Search for the cell housing the specified text and yield its [X, Y] center coordinate. 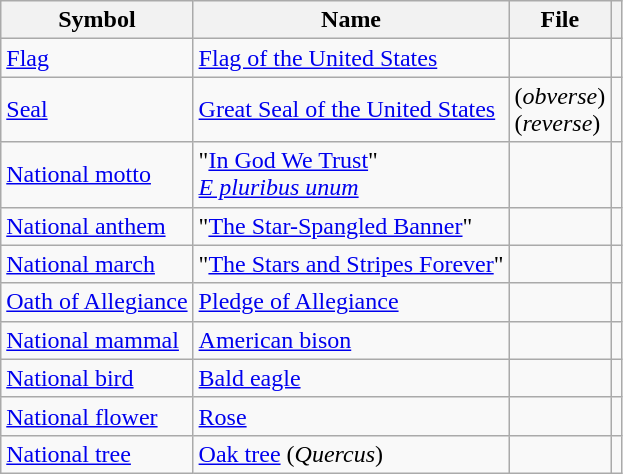
Symbol [97, 20]
"In God We Trust"E pluribus unum [351, 174]
Oak tree (Quercus) [351, 454]
National motto [97, 174]
National mammal [97, 340]
Flag [97, 58]
Flag of the United States [351, 58]
File [560, 20]
National anthem [97, 226]
National march [97, 264]
Seal [97, 110]
National flower [97, 416]
"The Stars and Stripes Forever" [351, 264]
Pledge of Allegiance [351, 302]
National bird [97, 378]
"The Star-Spangled Banner" [351, 226]
Oath of Allegiance [97, 302]
Rose [351, 416]
Bald eagle [351, 378]
American bison [351, 340]
Great Seal of the United States [351, 110]
Name [351, 20]
(obverse) (reverse) [560, 110]
National tree [97, 454]
